Provide the [X, Y] coordinate of the cell's center where the given text is located.  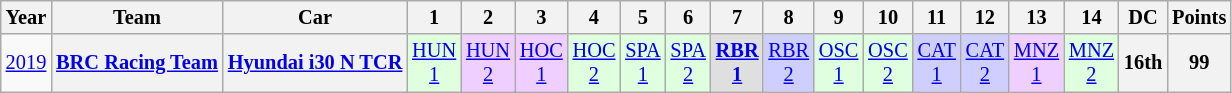
OSC1 [838, 63]
CAT1 [937, 63]
Year [26, 17]
13 [1036, 17]
BRC Racing Team [137, 63]
HUN1 [434, 63]
MNZ2 [1092, 63]
2 [488, 17]
10 [888, 17]
Team [137, 17]
RBR2 [788, 63]
16th [1143, 63]
4 [594, 17]
HUN2 [488, 63]
Hyundai i30 N TCR [315, 63]
99 [1199, 63]
9 [838, 17]
RBR1 [738, 63]
HOC2 [594, 63]
Points [1199, 17]
11 [937, 17]
OSC2 [888, 63]
14 [1092, 17]
SPA1 [642, 63]
5 [642, 17]
3 [542, 17]
2019 [26, 63]
MNZ1 [1036, 63]
Car [315, 17]
6 [688, 17]
1 [434, 17]
SPA2 [688, 63]
HOC1 [542, 63]
7 [738, 17]
DC [1143, 17]
12 [985, 17]
8 [788, 17]
CAT2 [985, 63]
